Return the (x, y) coordinate for the center point of the cell that contains the specified text.  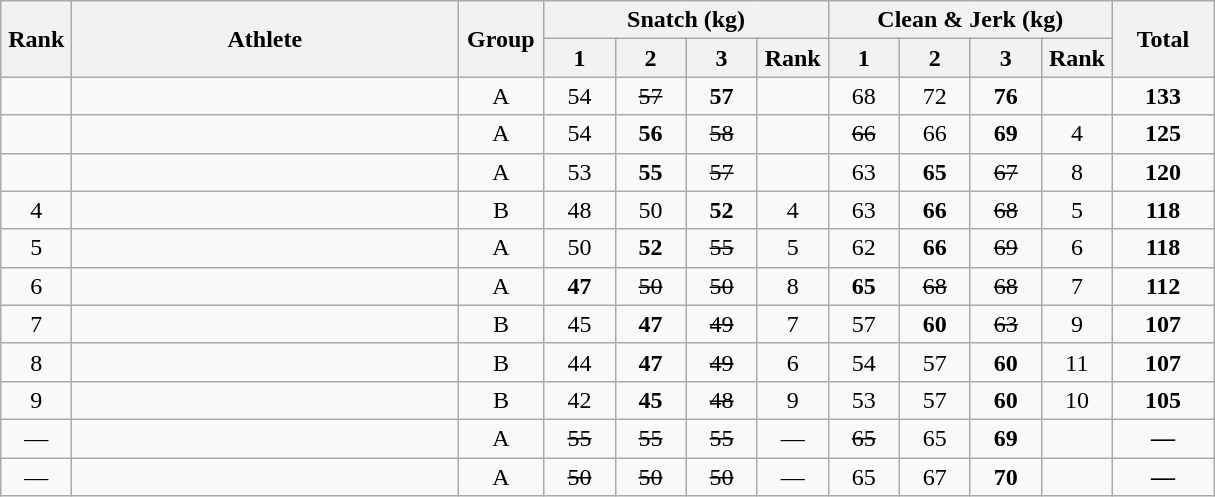
125 (1162, 134)
10 (1076, 400)
Athlete (265, 39)
42 (580, 400)
Snatch (kg) (686, 20)
56 (650, 134)
133 (1162, 96)
44 (580, 362)
112 (1162, 286)
105 (1162, 400)
76 (1006, 96)
72 (934, 96)
11 (1076, 362)
120 (1162, 172)
Clean & Jerk (kg) (970, 20)
70 (1006, 477)
58 (722, 134)
Total (1162, 39)
62 (864, 248)
Group (501, 39)
